From the cell containing the given text, extract its center point as [X, Y] coordinate. 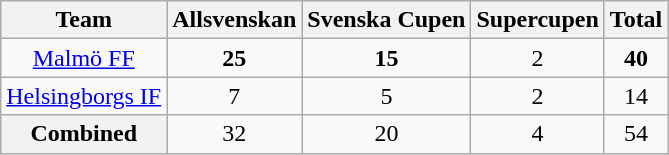
Malmö FF [84, 58]
20 [386, 134]
25 [234, 58]
Helsingborgs IF [84, 96]
32 [234, 134]
Allsvenskan [234, 20]
14 [636, 96]
5 [386, 96]
Combined [84, 134]
Team [84, 20]
Total [636, 20]
Supercupen [538, 20]
7 [234, 96]
54 [636, 134]
15 [386, 58]
4 [538, 134]
Svenska Cupen [386, 20]
40 [636, 58]
